Detect which cell encompasses the target text, then output its (x, y) center coordinate. 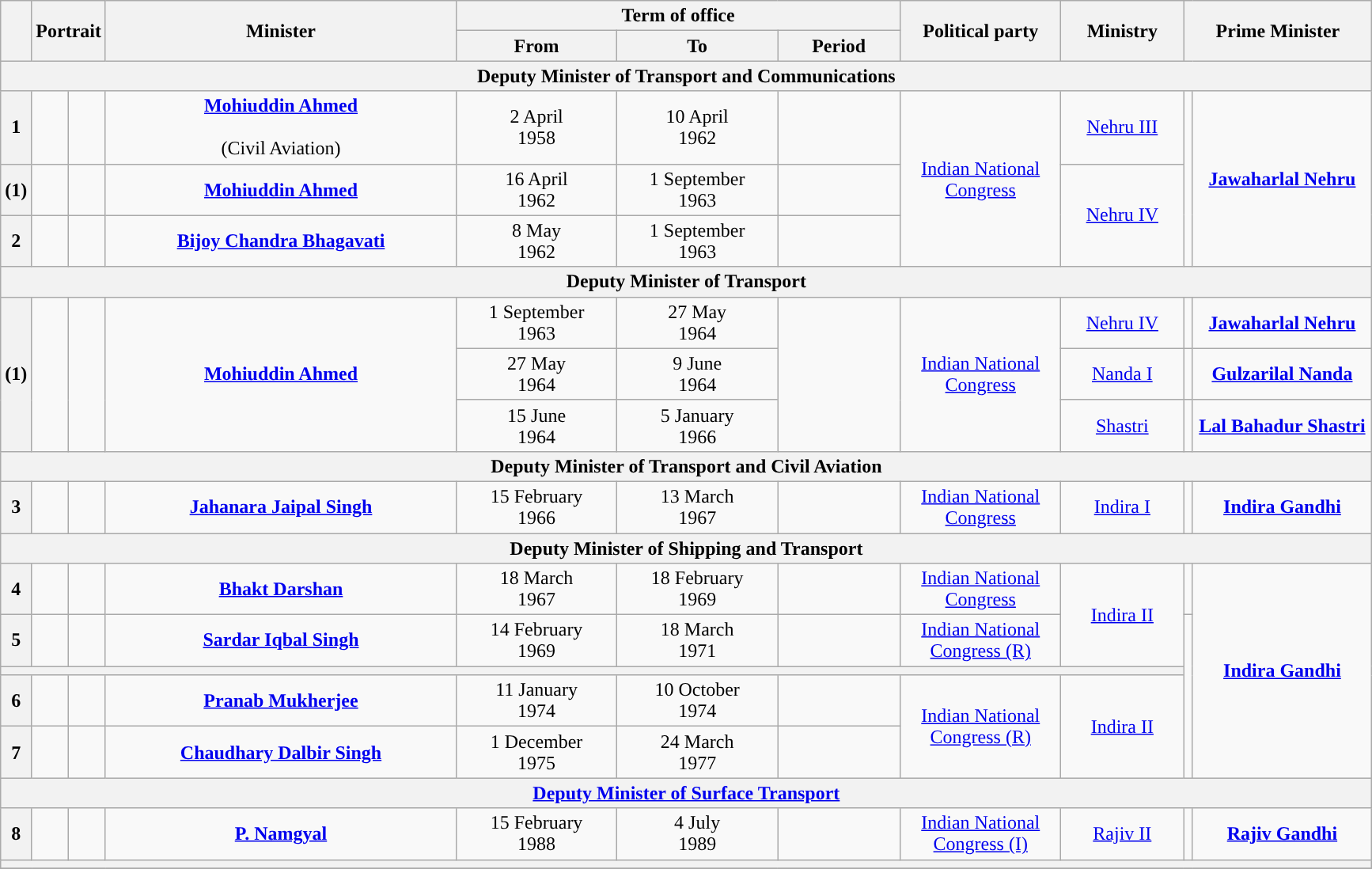
15 February1966 (536, 507)
18 March1971 (698, 641)
Rajiv II (1122, 834)
2 April1958 (536, 127)
9 June1964 (698, 374)
Jahanara Jaipal Singh (280, 507)
Deputy Minister of Surface Transport (687, 793)
Term of office (679, 16)
Deputy Minister of Transport and Civil Aviation (687, 466)
Nanda I (1122, 374)
15 June1964 (536, 426)
Portrait (69, 31)
Indira I (1122, 507)
Bhakt Darshan (280, 589)
4 July1989 (698, 834)
Indian National Congress (I) (981, 834)
P. Namgyal (280, 834)
6 (16, 701)
5 January1966 (698, 426)
Prime Minister (1278, 31)
Bijoy Chandra Bhagavati (280, 241)
Deputy Minister of Transport (687, 282)
1 December1975 (536, 752)
24 March1977 (698, 752)
1 (16, 127)
4 (16, 589)
Chaudhary Dalbir Singh (280, 752)
7 (16, 752)
Ministry (1122, 31)
18 March1967 (536, 589)
11 January1974 (536, 701)
18 February1969 (698, 589)
From (536, 46)
15 February1988 (536, 834)
Gulzarilal Nanda (1282, 374)
Mohiuddin Ahmed(Civil Aviation) (280, 127)
Period (839, 46)
Shastri (1122, 426)
14 February1969 (536, 641)
2 (16, 241)
Deputy Minister of Transport and Communications (687, 76)
13 March1967 (698, 507)
10 April1962 (698, 127)
Deputy Minister of Shipping and Transport (687, 548)
16 April1962 (536, 190)
Pranab Mukherjee (280, 701)
8 (16, 834)
10 October1974 (698, 701)
Political party (981, 31)
3 (16, 507)
Sardar Iqbal Singh (280, 641)
To (698, 46)
8 May1962 (536, 241)
Minister (280, 31)
Nehru III (1122, 127)
5 (16, 641)
Lal Bahadur Shastri (1282, 426)
Rajiv Gandhi (1282, 834)
